Scan for the cell matching the given text and deliver its (x, y) coordinate at center. 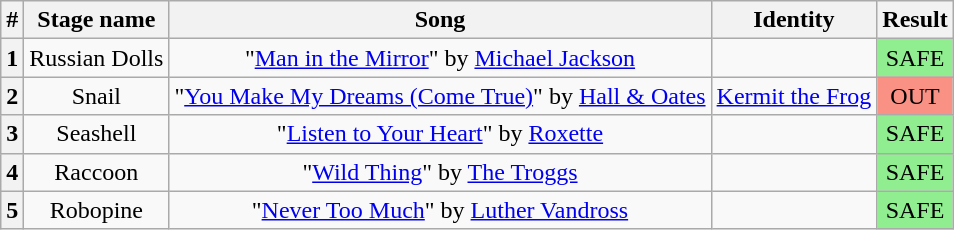
Kermit the Frog (794, 96)
# (12, 20)
4 (12, 172)
5 (12, 210)
"You Make My Dreams (Come True)" by Hall & Oates (440, 96)
Robopine (96, 210)
Seashell (96, 134)
Raccoon (96, 172)
Russian Dolls (96, 58)
"Listen to Your Heart" by Roxette (440, 134)
2 (12, 96)
Snail (96, 96)
Song (440, 20)
OUT (915, 96)
3 (12, 134)
1 (12, 58)
"Never Too Much" by Luther Vandross (440, 210)
Identity (794, 20)
"Man in the Mirror" by Michael Jackson (440, 58)
Stage name (96, 20)
Result (915, 20)
"Wild Thing" by The Troggs (440, 172)
